Output the [X, Y] coordinate of the center of the cell containing the given text.  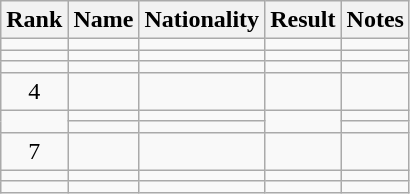
7 [34, 151]
Name [104, 20]
4 [34, 91]
Notes [375, 20]
Rank [34, 20]
Nationality [202, 20]
Result [303, 20]
